Detect which cell encompasses the target text, then output its [X, Y] center coordinate. 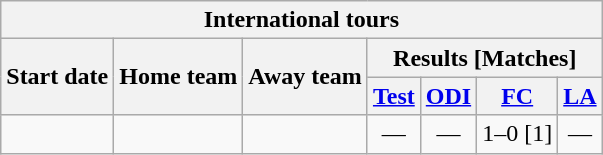
Home team [178, 77]
1–0 [1] [518, 134]
LA [580, 96]
ODI [448, 96]
Results [Matches] [484, 58]
Away team [306, 77]
International tours [302, 20]
Start date [58, 77]
Test [394, 96]
FC [518, 96]
